Return the [x, y] coordinate for the center point of the cell that contains the specified text.  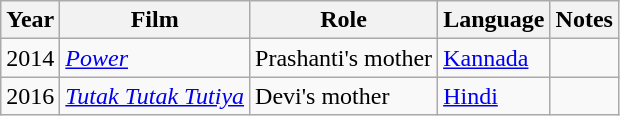
Prashanti's mother [344, 58]
2016 [30, 96]
Tutak Tutak Tutiya [155, 96]
Year [30, 20]
Hindi [494, 96]
Kannada [494, 58]
Film [155, 20]
Language [494, 20]
Devi's mother [344, 96]
Role [344, 20]
Notes [584, 20]
Power [155, 58]
2014 [30, 58]
